Return [x, y] of the center of cell containing provided text 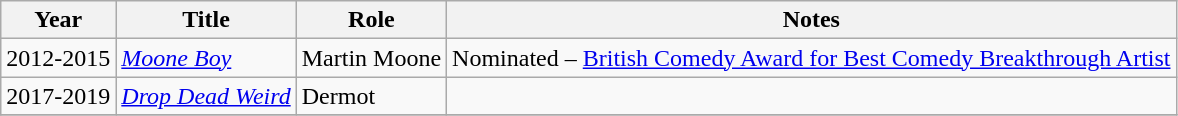
Role [371, 20]
Title [206, 20]
Nominated – British Comedy Award for Best Comedy Breakthrough Artist [812, 58]
Moone Boy [206, 58]
Year [58, 20]
Drop Dead Weird [206, 96]
Martin Moone [371, 58]
Notes [812, 20]
2012-2015 [58, 58]
Dermot [371, 96]
2017-2019 [58, 96]
